Determine the (x, y) coordinate at the center of the cell enclosing the given text.  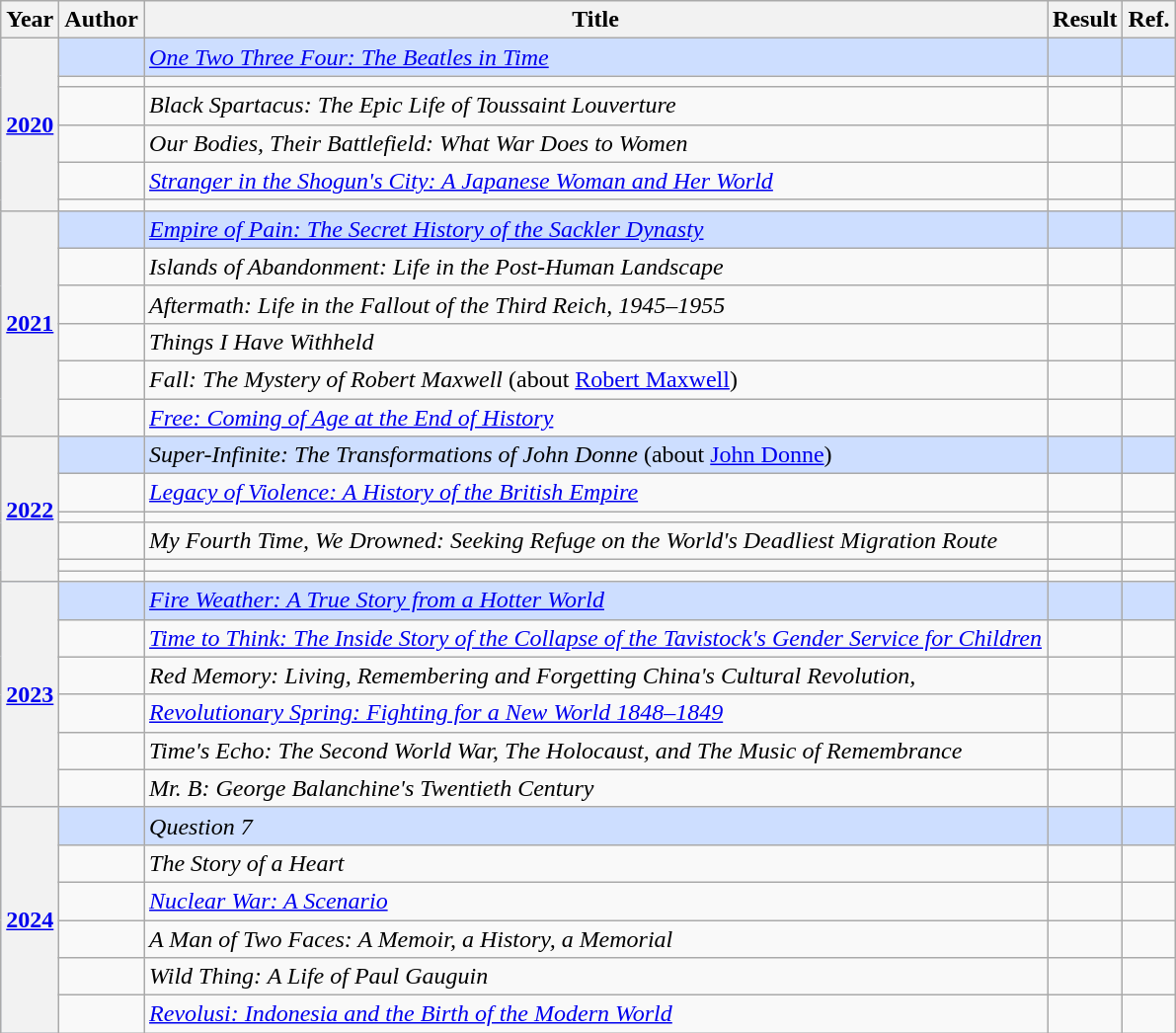
Islands of Abandonment: Life in the Post-Human Landscape (596, 267)
The Story of a Heart (596, 863)
A Man of Two Faces: A Memoir, a History, a Memorial (596, 939)
Time's Echo: The Second World War, The Holocaust, and The Music of Remembrance (596, 751)
Empire of Pain: The Secret History of the Sackler Dynasty (596, 229)
Title (596, 20)
Revolusi: Indonesia and the Birth of the Modern World (596, 1014)
Revolutionary Spring: Fighting for a New World 1848–1849 (596, 713)
Wild Thing: A Life of Paul Gauguin (596, 977)
Free: Coming of Age at the End of History (596, 418)
Red Memory: Living, Remembering and Forgetting China's Cultural Revolution, (596, 675)
Ref. (1149, 20)
2021 (30, 323)
Time to Think: The Inside Story of the Collapse of the Tavistock's Gender Service for Children (596, 638)
2023 (30, 694)
Fire Weather: A True Story from a Hotter World (596, 600)
2020 (30, 124)
Super-Infinite: The Transformations of John Donne (about John Donne) (596, 455)
2022 (30, 510)
Year (30, 20)
Legacy of Violence: A History of the British Empire (596, 493)
Nuclear War: A Scenario (596, 901)
Stranger in the Shogun's City: A Japanese Woman and Her World (596, 181)
Mr. B: George Balanchine's Twentieth Century (596, 788)
Things I Have Withheld (596, 342)
Our Bodies, Their Battlefield: What War Does to Women (596, 143)
One Two Three Four: The Beatles in Time (596, 57)
Result (1085, 20)
Fall: The Mystery of Robert Maxwell (about Robert Maxwell) (596, 379)
Black Spartacus: The Epic Life of Toussaint Louverture (596, 106)
Aftermath: Life in the Fallout of the Third Reich, 1945–1955 (596, 304)
Question 7 (596, 826)
2024 (30, 919)
My Fourth Time, We Drowned: Seeking Refuge on the World's Deadliest Migration Route (596, 541)
Author (102, 20)
